Output the (X, Y) coordinate of the center of the cell containing the given text.  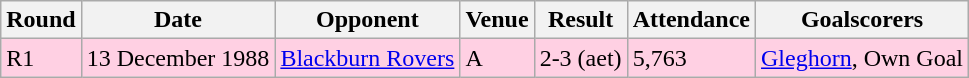
Opponent (368, 20)
R1 (41, 58)
2-3 (aet) (580, 58)
Date (178, 20)
13 December 1988 (178, 58)
Gleghorn, Own Goal (862, 58)
Blackburn Rovers (368, 58)
Venue (497, 20)
5,763 (691, 58)
Result (580, 20)
Attendance (691, 20)
Round (41, 20)
A (497, 58)
Goalscorers (862, 20)
